Determine the (x, y) coordinate at the center of the cell enclosing the given text.  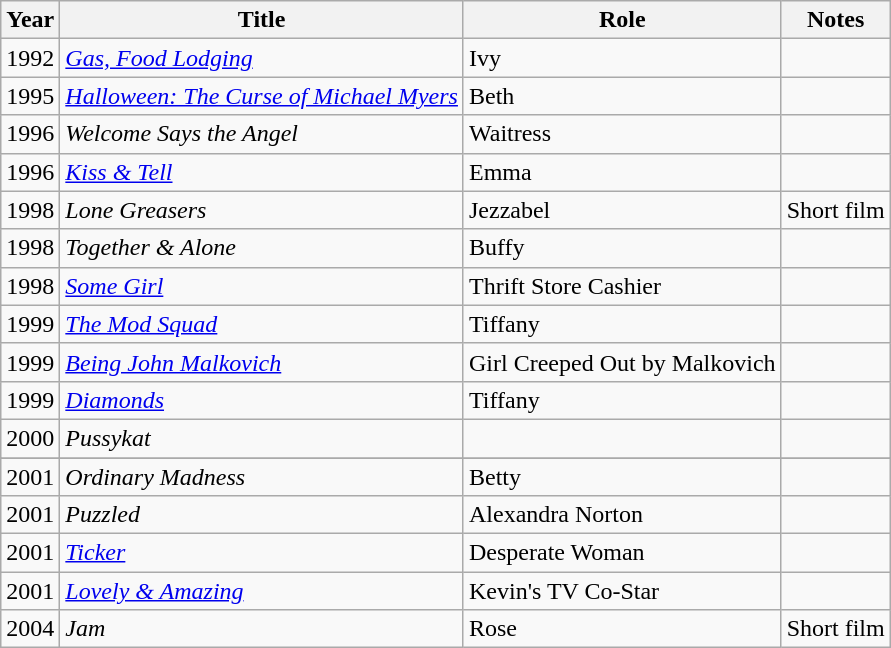
Lovely & Amazing (262, 591)
Title (262, 20)
Pussykat (262, 438)
Beth (622, 96)
Kevin's TV Co-Star (622, 591)
Ticker (262, 553)
2000 (30, 438)
Halloween: The Curse of Michael Myers (262, 96)
Together & Alone (262, 248)
Role (622, 20)
Jezzabel (622, 210)
Thrift Store Cashier (622, 286)
Year (30, 20)
Kiss & Tell (262, 172)
2004 (30, 629)
The Mod Squad (262, 324)
Girl Creeped Out by Malkovich (622, 362)
Lone Greasers (262, 210)
1995 (30, 96)
Jam (262, 629)
Welcome Says the Angel (262, 134)
Puzzled (262, 515)
Emma (622, 172)
Diamonds (262, 400)
Some Girl (262, 286)
Waitress (622, 134)
1992 (30, 58)
Gas, Food Lodging (262, 58)
Alexandra Norton (622, 515)
Rose (622, 629)
Ordinary Madness (262, 477)
Desperate Woman (622, 553)
Ivy (622, 58)
Betty (622, 477)
Buffy (622, 248)
Notes (836, 20)
Being John Malkovich (262, 362)
